Detect which cell encompasses the target text, then output its [X, Y] center coordinate. 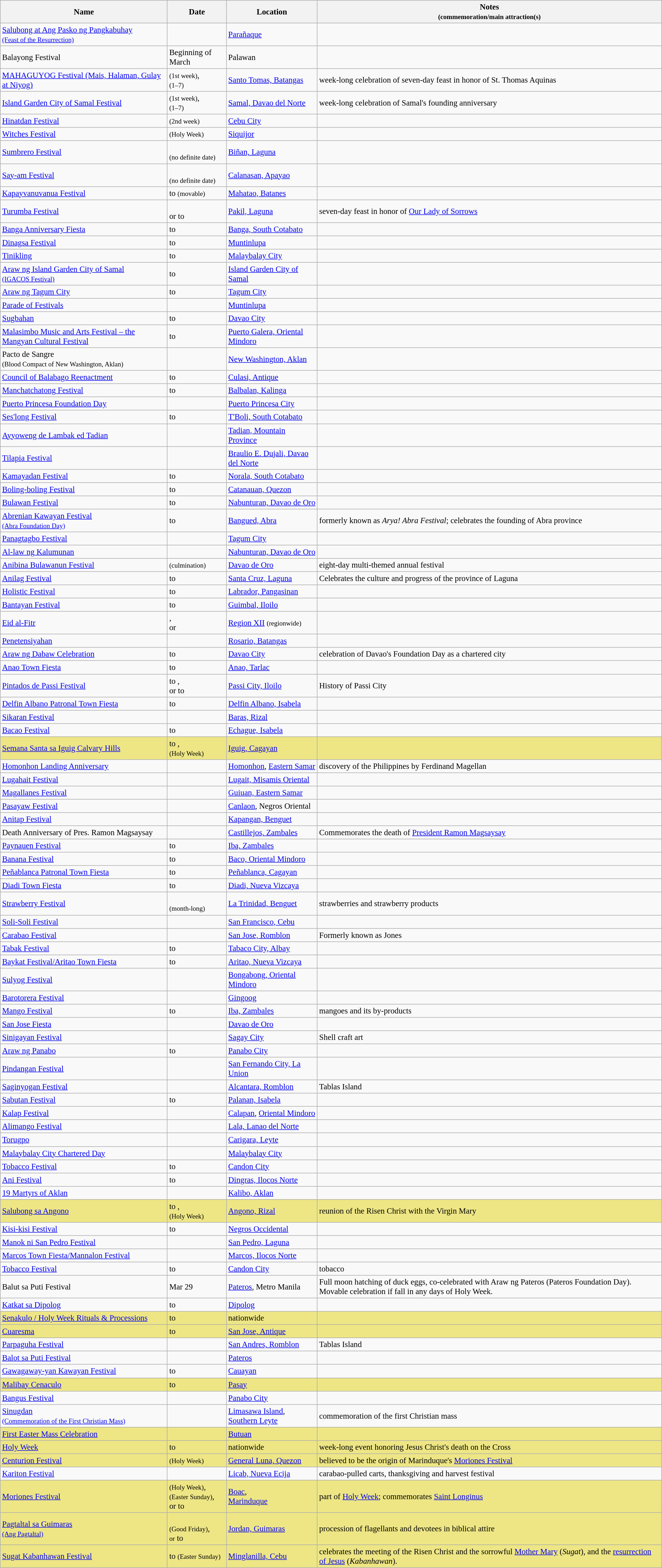
Shell craft art [489, 1037]
Siquijor [272, 134]
Eid al-Fitr [84, 623]
Moriones Festival [84, 1496]
Balut sa Puti Festival [84, 1287]
to ,or to [197, 686]
Magallanes Festival [84, 793]
Parpaguha Festival [84, 1345]
Biñan, Laguna [272, 152]
Santo Tomas, Batangas [272, 80]
celebration of Davao's Foundation Day as a chartered city [489, 654]
Gawagaway-yan Kawayan Festival [84, 1371]
Kisi-kisi Festival [84, 1229]
Kalibo, Aklan [272, 1193]
Marcos, Ilocos Norte [272, 1256]
Kalap Festival [84, 1113]
Bangued, Abra [272, 520]
San Francisco, Cebu [272, 922]
Calapan, Oriental Mindoro [272, 1113]
strawberries and strawberry products [489, 904]
Dipolog [272, 1305]
Pakil, Laguna [272, 211]
Norala, South Cotabato [272, 476]
Angono, Rizal [272, 1211]
Pasay [272, 1384]
Cauayan [272, 1371]
Mar 29 [197, 1287]
procession of flagellants and devotees in biblical attire [489, 1529]
week-long celebration of seven-day feast in honor of St. Thomas Aquinas [489, 80]
Witches Festival [84, 134]
(Holy Week),(Easter Sunday),or to [197, 1496]
Island Garden City of Samal [272, 274]
Diadi, Nueva Vizcaya [272, 886]
or to [197, 211]
Cebu City [272, 121]
Katkat sa Dipolog [84, 1305]
Pateros, Metro Manila [272, 1287]
Barotorera Festival [84, 998]
(month-long) [197, 904]
Butuan [272, 1434]
Carabao Festival [84, 935]
Labrador, Pangasinan [272, 592]
New Washington, Aklan [272, 359]
Catanauan, Quezon [272, 489]
La Trinidad, Benguet [272, 904]
San Jose, Romblon [272, 935]
Pateros [272, 1358]
Boling-boling Festival [84, 489]
Soli-Soli Festival [84, 922]
believed to be the origin of Marinduque's Moriones Festival [489, 1460]
seven-day feast in honor of Our Lady of Sorrows [489, 211]
San Fernando City, La Union [272, 1069]
Homonhon Landing Anniversary [84, 766]
Baras, Rizal [272, 717]
Echague, Isabela [272, 730]
Alcantara, Romblon [272, 1087]
Santa Cruz, Laguna [272, 579]
Delfin Albano Patronal Town Fiesta [84, 704]
T'Boli, South Cotabato [272, 417]
Location [272, 12]
Malibay Cenaculo [84, 1384]
Puerto Galera, Oriental Mindoro [272, 337]
Braulio E. Dujali, Davao del Norte [272, 458]
carabao-pulled carts, thanksgiving and harvest festival [489, 1474]
Manok ni San Pedro Festival [84, 1242]
Kariton Festival [84, 1474]
Salubong sa Angono [84, 1211]
19 Martyrs of Aklan [84, 1193]
Araw ng Island Garden City of Samal(IGACOS Festival) [84, 274]
San Jose, Antique [272, 1331]
Boac,Marinduque [272, 1496]
Alimango Festival [84, 1126]
Commemorates the death of President Ramon Magsaysay [489, 833]
Bongabong, Oriental Mindoro [272, 980]
Pacto de Sangre(Blood Compact of New Washington, Aklan) [84, 359]
Saginyogan Festival [84, 1087]
Samal, Davao del Norte [272, 103]
Balbalan, Kalinga [272, 390]
Castillejos, Zambales [272, 833]
Araw ng Tagum City [84, 292]
Parade of Festivals [84, 305]
Lala, Lanao del Norte [272, 1126]
mangoes and its by-products [489, 1011]
Death Anniversary of Pres. Ramon Magsaysay [84, 833]
Cuaresma [84, 1331]
reunion of the Risen Christ with the Virgin Mary [489, 1211]
eight-day multi-themed annual festival [489, 565]
Diadi Town Fiesta [84, 886]
Semana Santa sa Iguig Calvary Hills [84, 748]
commemoration of the first Christian mass [489, 1416]
Holistic Festival [84, 592]
San Pedro, Laguna [272, 1242]
Banana Festival [84, 859]
Passi City, Iloilo [272, 686]
San Jose Fiesta [84, 1024]
discovery of the Philippines by Ferdinand Magellan [489, 766]
Dinagsa Festival [84, 243]
Bulawan Festival [84, 503]
Sugbahan [84, 318]
Licab, Nueva Ecija [272, 1474]
Minglanilla, Cebu [272, 1557]
Bacao Festival [84, 730]
Tabak Festival [84, 948]
Homonhon, Eastern Samar [272, 766]
Malaybalay City Chartered Day [84, 1153]
Ayyoweng de Lambak ed Tadian [84, 435]
Balot sa Puti Festival [84, 1358]
Torugpo [84, 1140]
Sugat Kabanhawan Festival [84, 1557]
Kamayadan Festival [84, 476]
Limasawa Island, Southern Leyte [272, 1416]
Ani Festival [84, 1180]
Region XII (regionwide) [272, 623]
History of Passi City [489, 686]
Sinigayan Festival [84, 1037]
Notes(commemoration/main attraction(s) [489, 12]
celebrates the meeting of the Risen Christ and the sorrowful Mother Mary (Sugat), and the resurrection of Jesus (Kabanhawan). [489, 1557]
Anao Town Fiesta [84, 668]
Tilapia Festival [84, 458]
Balayong Festival [84, 57]
Manchatchatong Festival [84, 390]
(culmination) [197, 565]
Baco, Oriental Mindoro [272, 859]
Pagtaltal sa Guimaras(Ang Pagtaltal) [84, 1529]
Banga Anniversary Fiesta [84, 229]
to (Easter Sunday) [197, 1557]
Lugait, Misamis Oriental [272, 779]
Penetensiyahan [84, 641]
Anilag Festival [84, 579]
Sumbrero Festival [84, 152]
Date [197, 12]
Iguig, Cagayan [272, 748]
Anitap Festival [84, 819]
Araw ng Dabaw Celebration [84, 654]
Araw ng Panabo [84, 1051]
Anibina Bulawanun Festival [84, 565]
Kapangan, Benguet [272, 819]
Tinikling [84, 256]
Tabaco City, Albay [272, 948]
Senakulo / Holy Week Rituals & Processions [84, 1318]
formerly known as Arya! Abra Festival; celebrates the founding of Abra province [489, 520]
Puerto Princesa City [272, 404]
Hinatdan Festival [84, 121]
Bantayan Festival [84, 605]
(2nd week) [197, 121]
First Easter Mass Celebration [84, 1434]
Malasimbo Music and Arts Festival – the Mangyan Cultural Festival [84, 337]
Banga, South Cotabato [272, 229]
Pasayaw Festival [84, 806]
Abrenian Kawayan Festival(Abra Foundation Day) [84, 520]
,or [197, 623]
Mahatao, Batanes [272, 193]
San Andres, Romblon [272, 1345]
to (movable) [197, 193]
Sikaran Festival [84, 717]
tobacco [489, 1269]
Canlaon, Negros Oriental [272, 806]
Carigara, Leyte [272, 1140]
Panagtagbo Festival [84, 539]
part of Holy Week; commemorates Saint Longinus [489, 1496]
Delfin Albano, Isabela [272, 704]
week-long celebration of Samal's founding anniversary [489, 103]
Holy Week [84, 1447]
Pintados de Passi Festival [84, 686]
Kapayvanuvanua Festival [84, 193]
Rosario, Batangas [272, 641]
Palanan, Isabela [272, 1100]
Paynauen Festival [84, 846]
Island Garden City of Samal Festival [84, 103]
Marcos Town Fiesta/Mannalon Festival [84, 1256]
Jordan, Guimaras [272, 1529]
Tadian, Mountain Province [272, 435]
Anao, Tarlac [272, 668]
Ses'long Festival [84, 417]
Mango Festival [84, 1011]
Sinugdan(Commemoration of the First Christian Mass) [84, 1416]
General Luna, Quezon [272, 1460]
(Good Friday), or to [197, 1529]
Sulyog Festival [84, 980]
Turumba Festival [84, 211]
Strawberry Festival [84, 904]
Parañaque [272, 35]
Lugahait Festival [84, 779]
Formerly known as Jones [489, 935]
Celebrates the culture and progress of the province of Laguna [489, 579]
Centurion Festival [84, 1460]
Palawan [272, 57]
Culasi, Antique [272, 377]
MAHAGUYOG Festival (Mais, Halaman, Gulay at Niyog) [84, 80]
Guimbal, Iloilo [272, 605]
Sabutan Festival [84, 1100]
Gingoog [272, 998]
Salubong at Ang Pasko ng Pangkabuhay(Feast of the Resurrection) [84, 35]
Baykat Festival/Aritao Town Fiesta [84, 962]
Peñablanca Patronal Town Fiesta [84, 872]
Puerto Princesa Foundation Day [84, 404]
Guiuan, Eastern Samar [272, 793]
Sagay City [272, 1037]
Al-law ng Kalumunan [84, 552]
Dingras, Ilocos Norte [272, 1180]
week-long event honoring Jesus Christ's death on the Cross [489, 1447]
Aritao, Nueva Vizcaya [272, 962]
Say-am Festival [84, 175]
Pindangan Festival [84, 1069]
Negros Occidental [272, 1229]
Name [84, 12]
Calanasan, Apayao [272, 175]
Peñablanca, Cagayan [272, 872]
Beginning of March [197, 57]
Council of Balabago Reenactment [84, 377]
Bangus Festival [84, 1398]
Full moon hatching of duck eggs, co-celebrated with Araw ng Pateros (Pateros Foundation Day). Movable celebration if fall in any days of Holy Week. [489, 1287]
